Locate the cell with the specified text and output its (X, Y) center coordinate. 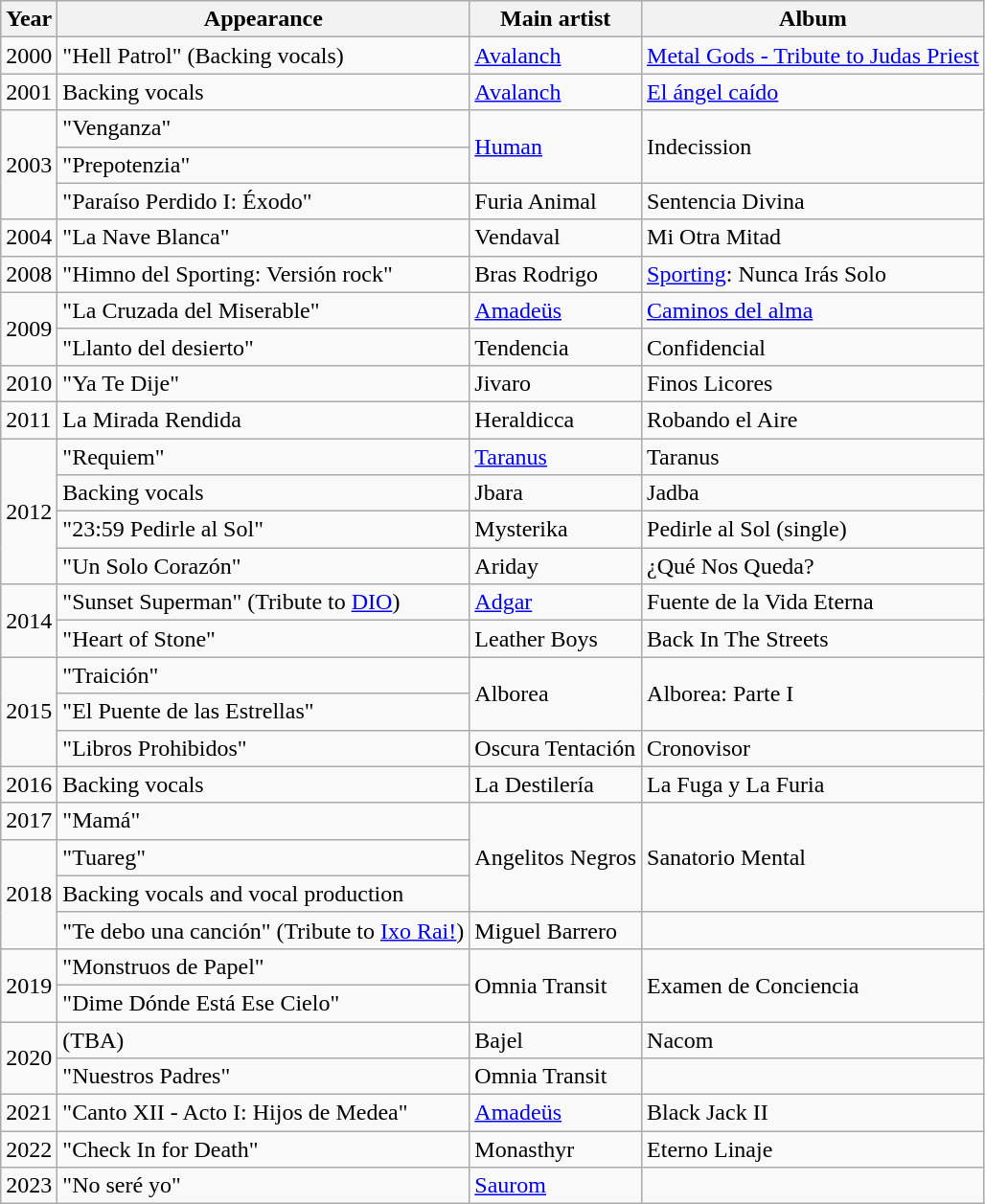
"El Puente de las Estrellas" (263, 712)
"Heart of Stone" (263, 639)
Year (29, 19)
Back In The Streets (813, 639)
Main artist (556, 19)
"Traición" (263, 675)
Vendaval (556, 238)
"Paraíso Perdido I: Éxodo" (263, 201)
2020 (29, 1057)
Bras Rodrigo (556, 274)
2012 (29, 511)
"La Cruzada del Miserable" (263, 310)
Appearance (263, 19)
"23:59 Pedirle al Sol" (263, 530)
"La Nave Blanca" (263, 238)
2023 (29, 1186)
2015 (29, 712)
2003 (29, 165)
Mysterika (556, 530)
"Ya Te Dije" (263, 383)
Cronovisor (813, 748)
2021 (29, 1113)
"Te debo una canción" (Tribute to Ixo Rai!) (263, 930)
Pedirle al Sol (single) (813, 530)
"Sunset Superman" (Tribute to DIO) (263, 602)
Bajel (556, 1039)
Metal Gods - Tribute to Judas Priest (813, 56)
Sanatorio Mental (813, 857)
2018 (29, 894)
Heraldicca (556, 420)
Monasthyr (556, 1149)
"Mamá" (263, 821)
"Libros Prohibidos" (263, 748)
Backing vocals and vocal production (263, 894)
2022 (29, 1149)
2016 (29, 784)
Indecission (813, 147)
2017 (29, 821)
"No seré yo" (263, 1186)
Angelitos Negros (556, 857)
"Nuestros Padres" (263, 1077)
"Himno del Sporting: Versión rock" (263, 274)
Saurom (556, 1186)
"Un Solo Corazón" (263, 566)
"Canto XII - Acto I: Hijos de Medea" (263, 1113)
Mi Otra Mitad (813, 238)
2010 (29, 383)
Tendencia (556, 347)
Jbara (556, 493)
2004 (29, 238)
"Dime Dónde Está Ese Cielo" (263, 1003)
Adgar (556, 602)
El ángel caído (813, 92)
Fuente de la Vida Eterna (813, 602)
Ariday (556, 566)
"Monstruos de Papel" (263, 966)
2011 (29, 420)
Examen de Conciencia (813, 985)
La Destilería (556, 784)
Confidencial (813, 347)
2009 (29, 329)
Miguel Barrero (556, 930)
2014 (29, 621)
Jivaro (556, 383)
Leather Boys (556, 639)
"Prepotenzia" (263, 165)
Black Jack II (813, 1113)
Robando el Aire (813, 420)
Sporting: Nunca Irás Solo (813, 274)
Finos Licores (813, 383)
¿Qué Nos Queda? (813, 566)
Furia Animal (556, 201)
"Tuareg" (263, 857)
Alborea (556, 693)
Caminos del alma (813, 310)
Oscura Tentación (556, 748)
Album (813, 19)
2001 (29, 92)
Nacom (813, 1039)
Sentencia Divina (813, 201)
Alborea: Parte I (813, 693)
Human (556, 147)
"Hell Patrol" (Backing vocals) (263, 56)
"Requiem" (263, 457)
"Llanto del desierto" (263, 347)
"Venganza" (263, 128)
"Check In for Death" (263, 1149)
2008 (29, 274)
Jadba (813, 493)
La Mirada Rendida (263, 420)
Eterno Linaje (813, 1149)
2000 (29, 56)
(TBA) (263, 1039)
La Fuga y La Furia (813, 784)
2019 (29, 985)
